Locate the cell with the specified text and output its [x, y] center coordinate. 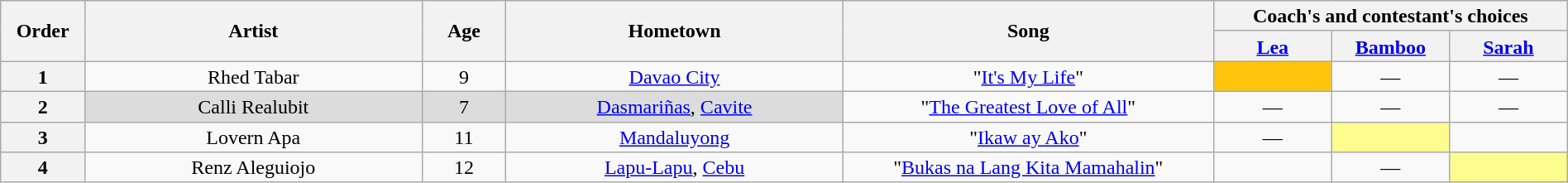
Age [464, 31]
1 [43, 76]
Coach's and contestant's choices [1390, 17]
11 [464, 137]
Renz Aleguiojo [253, 167]
7 [464, 106]
Song [1028, 31]
"It's My Life" [1028, 76]
Hometown [675, 31]
Sarah [1508, 46]
Lapu-Lapu, Cebu [675, 167]
Calli Realubit [253, 106]
Dasmariñas, Cavite [675, 106]
4 [43, 167]
"Bukas na Lang Kita Mamahalin" [1028, 167]
9 [464, 76]
"The Greatest Love of All" [1028, 106]
Lovern Apa [253, 137]
Order [43, 31]
2 [43, 106]
Davao City [675, 76]
Artist [253, 31]
Lea [1272, 46]
Bamboo [1391, 46]
12 [464, 167]
Rhed Tabar [253, 76]
"Ikaw ay Ako" [1028, 137]
Mandaluyong [675, 137]
3 [43, 137]
